Determine the [x, y] coordinate at the center of the cell enclosing the given text.  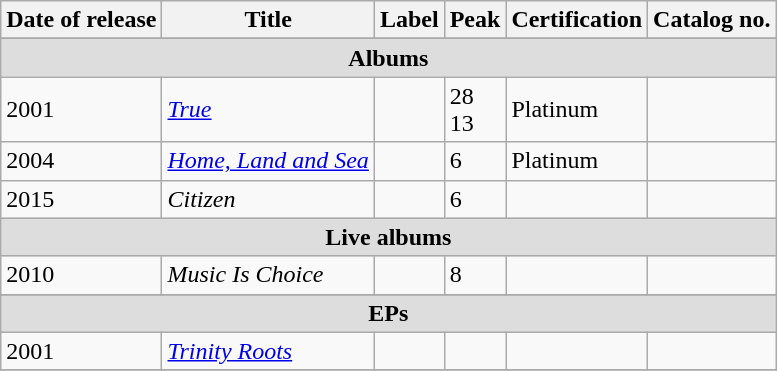
Albums [388, 58]
Citizen [268, 199]
Trinity Roots [268, 351]
Home, Land and Sea [268, 161]
Peak [475, 20]
2813 [475, 110]
Catalog no. [712, 20]
Title [268, 20]
2010 [82, 275]
Live albums [388, 237]
8 [475, 275]
Certification [577, 20]
Music Is Choice [268, 275]
2004 [82, 161]
Date of release [82, 20]
EPs [388, 313]
2015 [82, 199]
True [268, 110]
Label [409, 20]
